Capture the cell that displays the provided text and extract its (x, y) central coordinate. 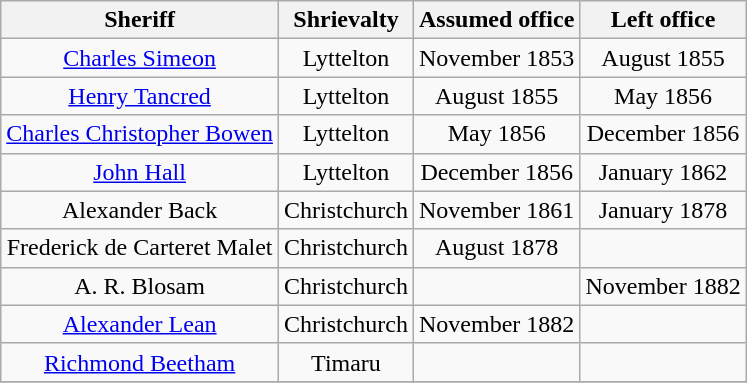
A. R. Blosam (140, 286)
Timaru (346, 362)
Shrievalty (346, 20)
Sheriff (140, 20)
Henry Tancred (140, 96)
Charles Simeon (140, 58)
Alexander Back (140, 210)
January 1862 (663, 172)
Charles Christopher Bowen (140, 134)
November 1853 (496, 58)
August 1878 (496, 248)
Alexander Lean (140, 324)
John Hall (140, 172)
January 1878 (663, 210)
Frederick de Carteret Malet (140, 248)
Left office (663, 20)
November 1861 (496, 210)
Richmond Beetham (140, 362)
Assumed office (496, 20)
